Extract the (X, Y) coordinate from the center of the cell holding the provided text.  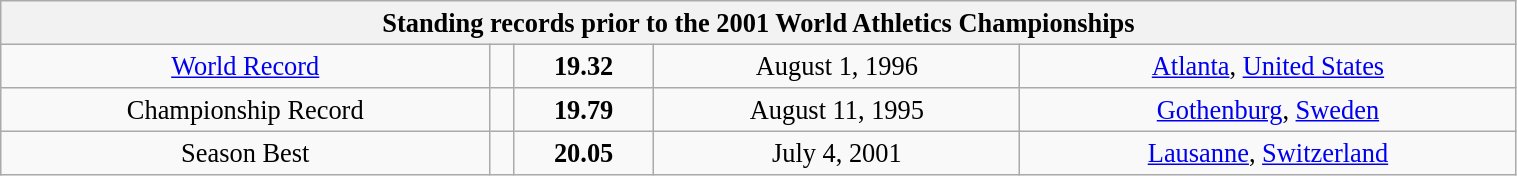
Championship Record (246, 109)
World Record (246, 66)
Season Best (246, 153)
August 1, 1996 (837, 66)
Standing records prior to the 2001 World Athletics Championships (758, 22)
20.05 (583, 153)
Atlanta, United States (1268, 66)
19.32 (583, 66)
Gothenburg, Sweden (1268, 109)
July 4, 2001 (837, 153)
Lausanne, Switzerland (1268, 153)
August 11, 1995 (837, 109)
19.79 (583, 109)
